Identify which cell holds the provided text, then report its [x, y] central coordinate. 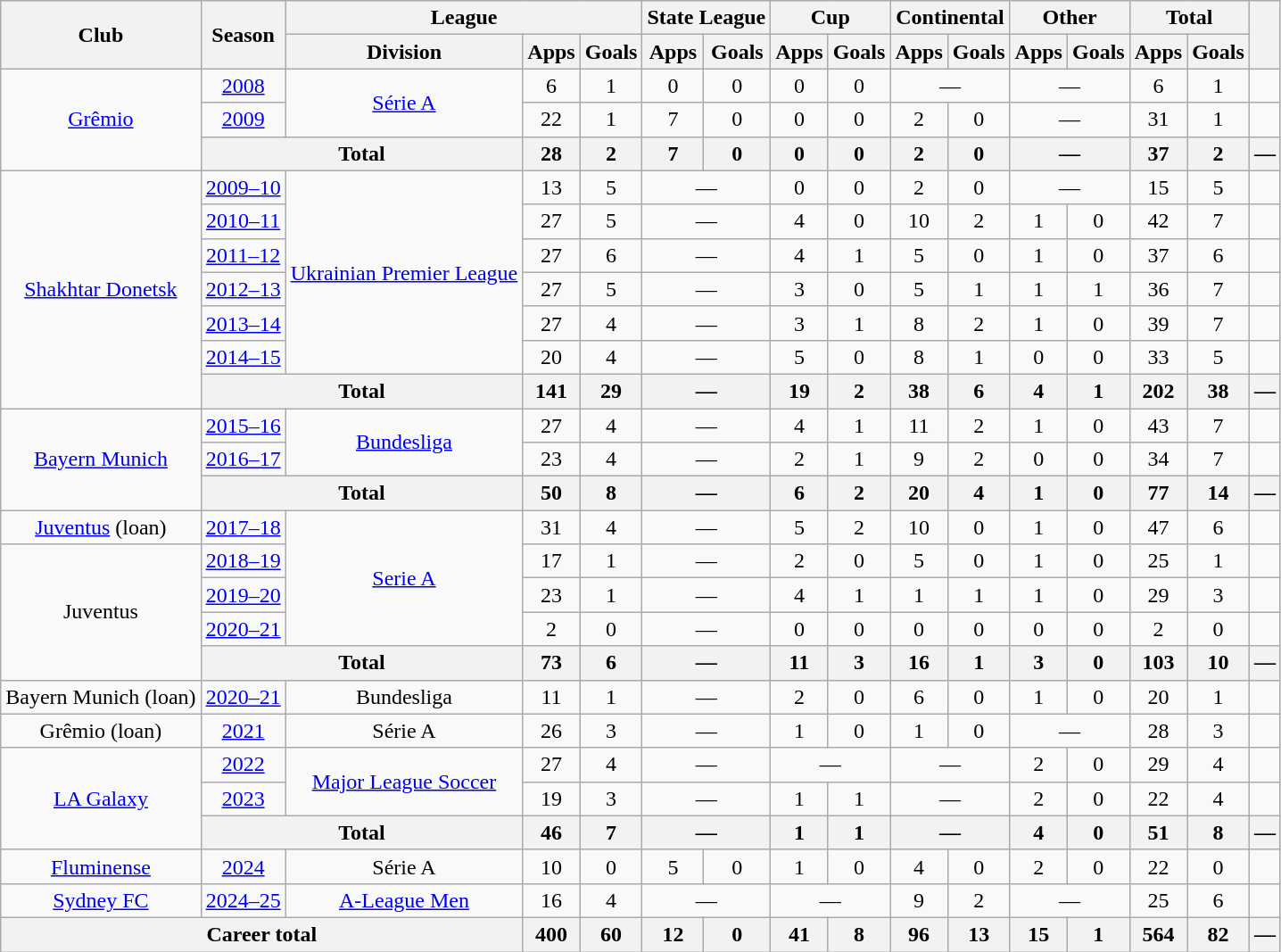
Serie A [404, 578]
50 [551, 493]
2014–15 [243, 357]
12 [673, 934]
42 [1158, 221]
17 [551, 561]
77 [1158, 493]
Division [404, 52]
2021 [243, 731]
2016–17 [243, 459]
Season [243, 35]
51 [1158, 832]
2009 [243, 120]
47 [1158, 527]
34 [1158, 459]
Sydney FC [101, 900]
Grêmio (loan) [101, 731]
Fluminense [101, 866]
Grêmio [101, 120]
43 [1158, 426]
46 [551, 832]
2024–25 [243, 900]
2015–16 [243, 426]
Cup [831, 18]
2008 [243, 86]
39 [1158, 323]
2017–18 [243, 527]
Shakhtar Donetsk [101, 289]
41 [799, 934]
2011–12 [243, 255]
Juventus [101, 612]
400 [551, 934]
Bayern Munich (loan) [101, 697]
14 [1219, 493]
2013–14 [243, 323]
Bayern Munich [101, 459]
2024 [243, 866]
26 [551, 731]
2009–10 [243, 187]
League [464, 18]
82 [1219, 934]
2023 [243, 799]
2010–11 [243, 221]
Club [101, 35]
State League [707, 18]
Career total [262, 934]
141 [551, 391]
33 [1158, 357]
2012–13 [243, 289]
2022 [243, 765]
96 [919, 934]
564 [1158, 934]
2018–19 [243, 561]
Juventus (loan) [101, 527]
73 [551, 663]
Continental [950, 18]
Ukrainian Premier League [404, 272]
Major League Soccer [404, 782]
Other [1070, 18]
202 [1158, 391]
103 [1158, 663]
2019–20 [243, 595]
60 [611, 934]
A-League Men [404, 900]
36 [1158, 289]
LA Galaxy [101, 799]
